Locate the cell with the specified text and output its (x, y) center coordinate. 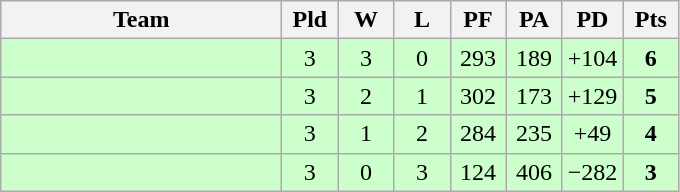
Team (142, 20)
Pld (310, 20)
124 (478, 172)
406 (534, 172)
5 (651, 96)
235 (534, 134)
302 (478, 96)
PF (478, 20)
284 (478, 134)
6 (651, 58)
189 (534, 58)
+104 (592, 58)
+49 (592, 134)
+129 (592, 96)
293 (478, 58)
W (366, 20)
173 (534, 96)
PD (592, 20)
PA (534, 20)
−282 (592, 172)
4 (651, 134)
L (422, 20)
Pts (651, 20)
